Provide the [x, y] coordinate of the cell's center where the given text is located.  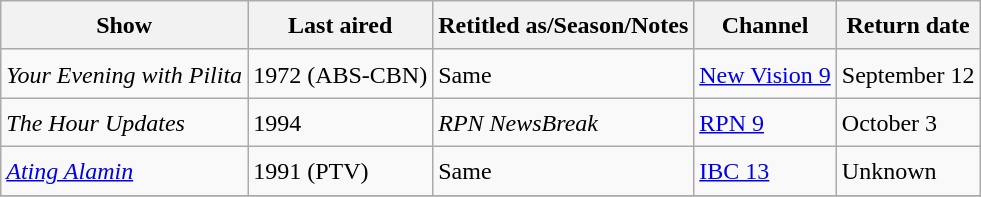
Last aired [340, 26]
Channel [766, 26]
1994 [340, 122]
The Hour Updates [124, 122]
IBC 13 [766, 170]
Show [124, 26]
Ating Alamin [124, 170]
Your Evening with Pilita [124, 74]
1991 (PTV) [340, 170]
RPN 9 [766, 122]
New Vision 9 [766, 74]
Retitled as/Season/Notes [564, 26]
1972 (ABS-CBN) [340, 74]
Return date [908, 26]
Unknown [908, 170]
October 3 [908, 122]
September 12 [908, 74]
RPN NewsBreak [564, 122]
